Extract the (x, y) coordinate from the center of the cell holding the provided text.  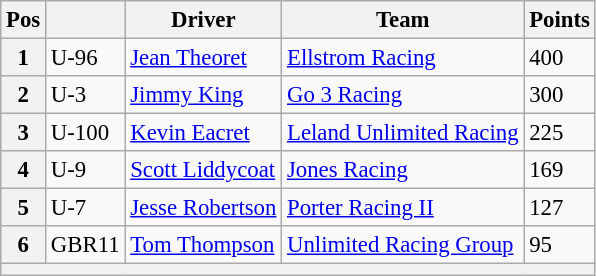
Driver (204, 20)
Jesse Robertson (204, 208)
1 (24, 58)
Points (560, 20)
U-3 (86, 95)
Porter Racing II (403, 208)
3 (24, 133)
Go 3 Racing (403, 95)
95 (560, 245)
6 (24, 245)
GBR11 (86, 245)
Leland Unlimited Racing (403, 133)
U-100 (86, 133)
U-96 (86, 58)
4 (24, 170)
Unlimited Racing Group (403, 245)
400 (560, 58)
Pos (24, 20)
225 (560, 133)
5 (24, 208)
Scott Liddycoat (204, 170)
300 (560, 95)
Team (403, 20)
Jean Theoret (204, 58)
2 (24, 95)
169 (560, 170)
Ellstrom Racing (403, 58)
Jones Racing (403, 170)
U-7 (86, 208)
U-9 (86, 170)
Kevin Eacret (204, 133)
Jimmy King (204, 95)
Tom Thompson (204, 245)
127 (560, 208)
